Determine the [x, y] coordinate at the center of the cell enclosing the given text.  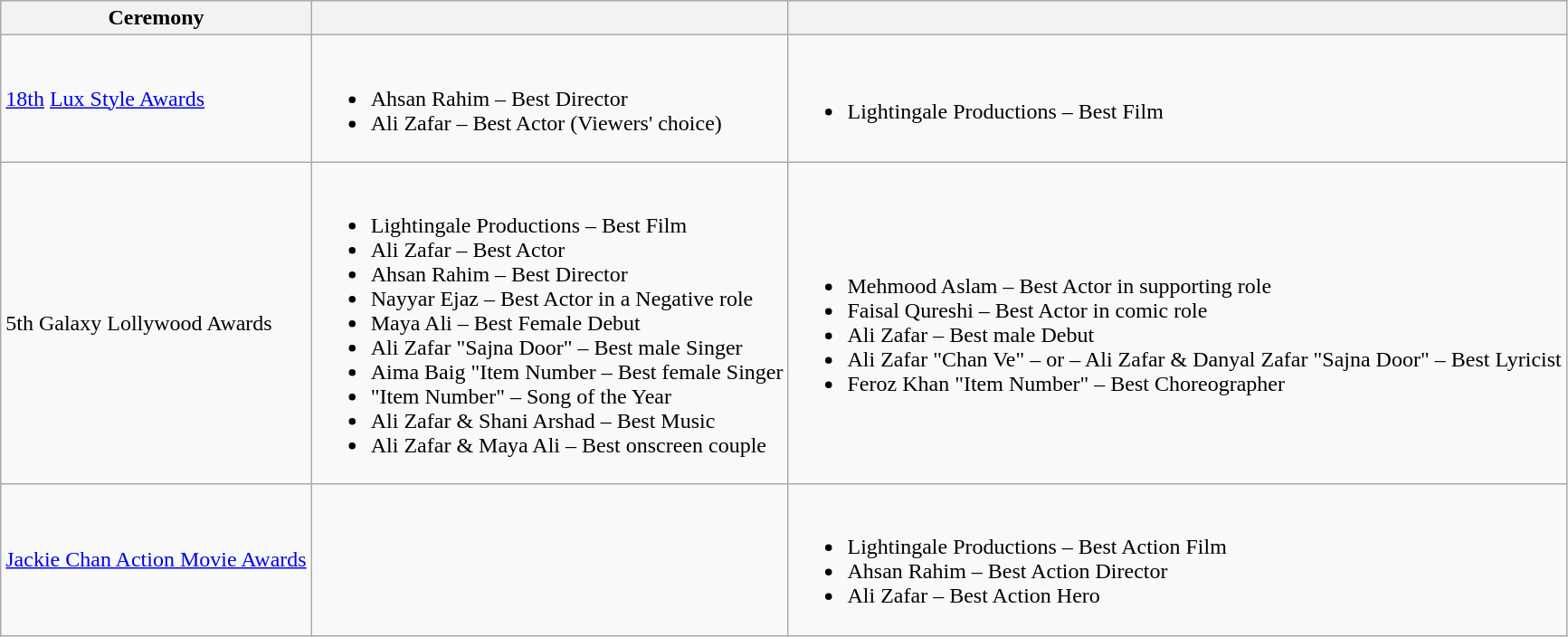
Ahsan Rahim – Best DirectorAli Zafar – Best Actor (Viewers' choice) [550, 99]
Jackie Chan Action Movie Awards [156, 559]
Lightingale Productions – Best Action FilmAhsan Rahim – Best Action DirectorAli Zafar – Best Action Hero [1177, 559]
Lightingale Productions – Best Film [1177, 99]
Ceremony [156, 18]
18th Lux Style Awards [156, 99]
5th Galaxy Lollywood Awards [156, 323]
